Search for the cell housing the specified text and yield its (X, Y) center coordinate. 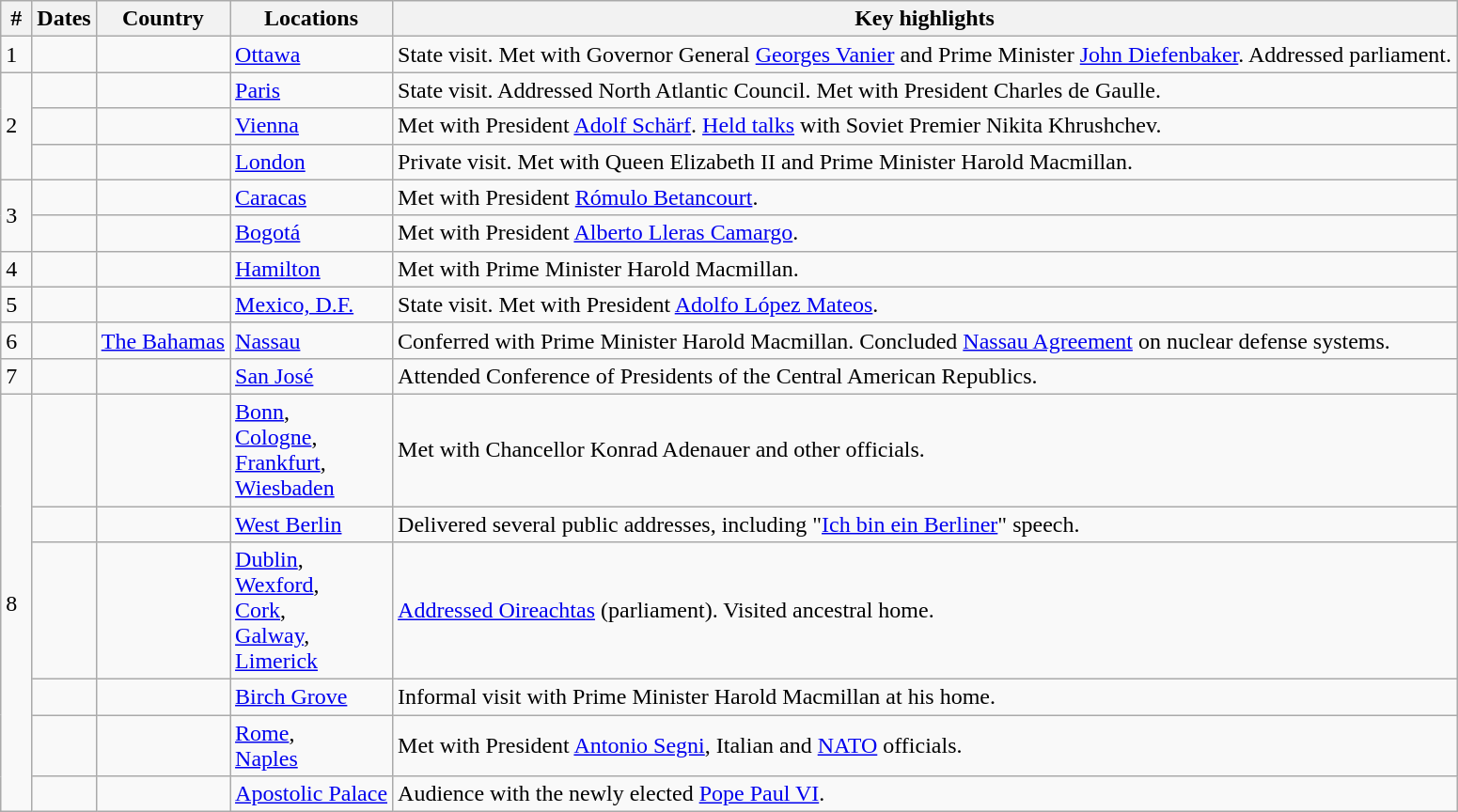
West Berlin (312, 523)
The Bahamas (163, 340)
Audience with the newly elected Pope Paul VI. (925, 794)
San José (312, 376)
7 (17, 376)
State visit. Met with Governor General Georges Vanier and Prime Minister John Diefenbaker. Addressed parliament. (925, 55)
State visit. Met with President Adolfo López Mateos. (925, 304)
3 (17, 215)
Vienna (312, 126)
Caracas (312, 197)
Locations (312, 19)
Conferred with Prime Minister Harold Macmillan. Concluded Nassau Agreement on nuclear defense systems. (925, 340)
Met with President Adolf Schärf. Held talks with Soviet Premier Nikita Khrushchev. (925, 126)
4 (17, 269)
Bogotá (312, 233)
Met with President Alberto Lleras Camargo. (925, 233)
Met with Prime Minister Harold Macmillan. (925, 269)
Informal visit with Prime Minister Harold Macmillan at his home. (925, 697)
Country (163, 19)
Private visit. Met with Queen Elizabeth II and Prime Minister Harold Macmillan. (925, 162)
Dates (64, 19)
Apostolic Palace (312, 794)
Met with Chancellor Konrad Adenauer and other officials. (925, 449)
2 (17, 126)
Delivered several public addresses, including "Ich bin ein Berliner" speech. (925, 523)
Birch Grove (312, 697)
6 (17, 340)
Addressed Oireachtas (parliament). Visited ancestral home. (925, 611)
State visit. Addressed North Atlantic Council. Met with President Charles de Gaulle. (925, 90)
Attended Conference of Presidents of the Central American Republics. (925, 376)
Rome,Naples (312, 746)
Dublin,Wexford,Cork,Galway,Limerick (312, 611)
1 (17, 55)
5 (17, 304)
London (312, 162)
Ottawa (312, 55)
Nassau (312, 340)
8 (17, 602)
Hamilton (312, 269)
Met with President Rómulo Betancourt. (925, 197)
Mexico, D.F. (312, 304)
Key highlights (925, 19)
Paris (312, 90)
# (17, 19)
Met with President Antonio Segni, Italian and NATO officials. (925, 746)
Bonn,Cologne,Frankfurt,Wiesbaden (312, 449)
